Provide the (x, y) coordinate of the cell's center where the given text is located.  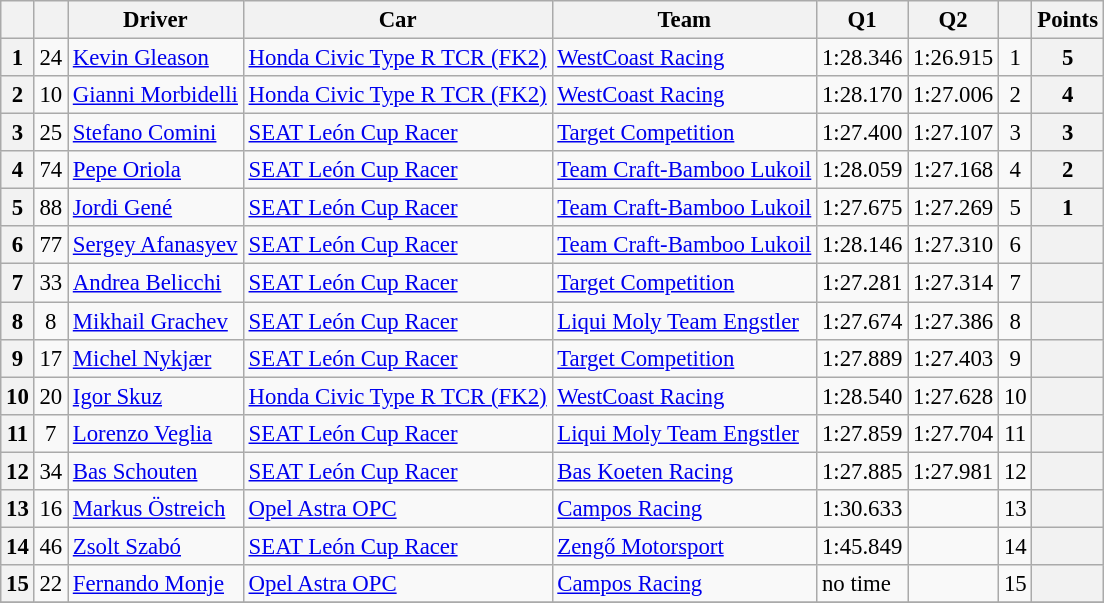
Stefano Comini (156, 133)
1:30.633 (862, 509)
17 (50, 358)
24 (50, 58)
20 (50, 396)
33 (50, 283)
Driver (156, 20)
1:27.386 (954, 321)
Markus Östreich (156, 509)
Igor Skuz (156, 396)
Zsolt Szabó (156, 546)
Lorenzo Veglia (156, 433)
1:27.168 (954, 170)
1:27.675 (862, 208)
1:27.981 (954, 471)
77 (50, 245)
Team (684, 20)
22 (50, 584)
1:28.146 (862, 245)
1:27.281 (862, 283)
1:27.006 (954, 95)
74 (50, 170)
1:27.674 (862, 321)
1:27.403 (954, 358)
1:26.915 (954, 58)
Gianni Morbidelli (156, 95)
Sergey Afanasyev (156, 245)
1:28.170 (862, 95)
16 (50, 509)
1:27.859 (862, 433)
25 (50, 133)
46 (50, 546)
1:27.314 (954, 283)
Q1 (862, 20)
1:28.540 (862, 396)
Fernando Monje (156, 584)
88 (50, 208)
Car (398, 20)
Zengő Motorsport (684, 546)
1:27.107 (954, 133)
1:27.889 (862, 358)
Bas Schouten (156, 471)
1:27.628 (954, 396)
Kevin Gleason (156, 58)
1:27.704 (954, 433)
Mikhail Grachev (156, 321)
1:45.849 (862, 546)
1:27.310 (954, 245)
34 (50, 471)
Points (1068, 20)
Jordi Gené (156, 208)
Pepe Oriola (156, 170)
1:27.269 (954, 208)
Q2 (954, 20)
1:28.346 (862, 58)
1:28.059 (862, 170)
Andrea Belicchi (156, 283)
Bas Koeten Racing (684, 471)
1:27.885 (862, 471)
1:27.400 (862, 133)
no time (862, 584)
Michel Nykjær (156, 358)
